Return [X, Y] of the center of cell containing provided text 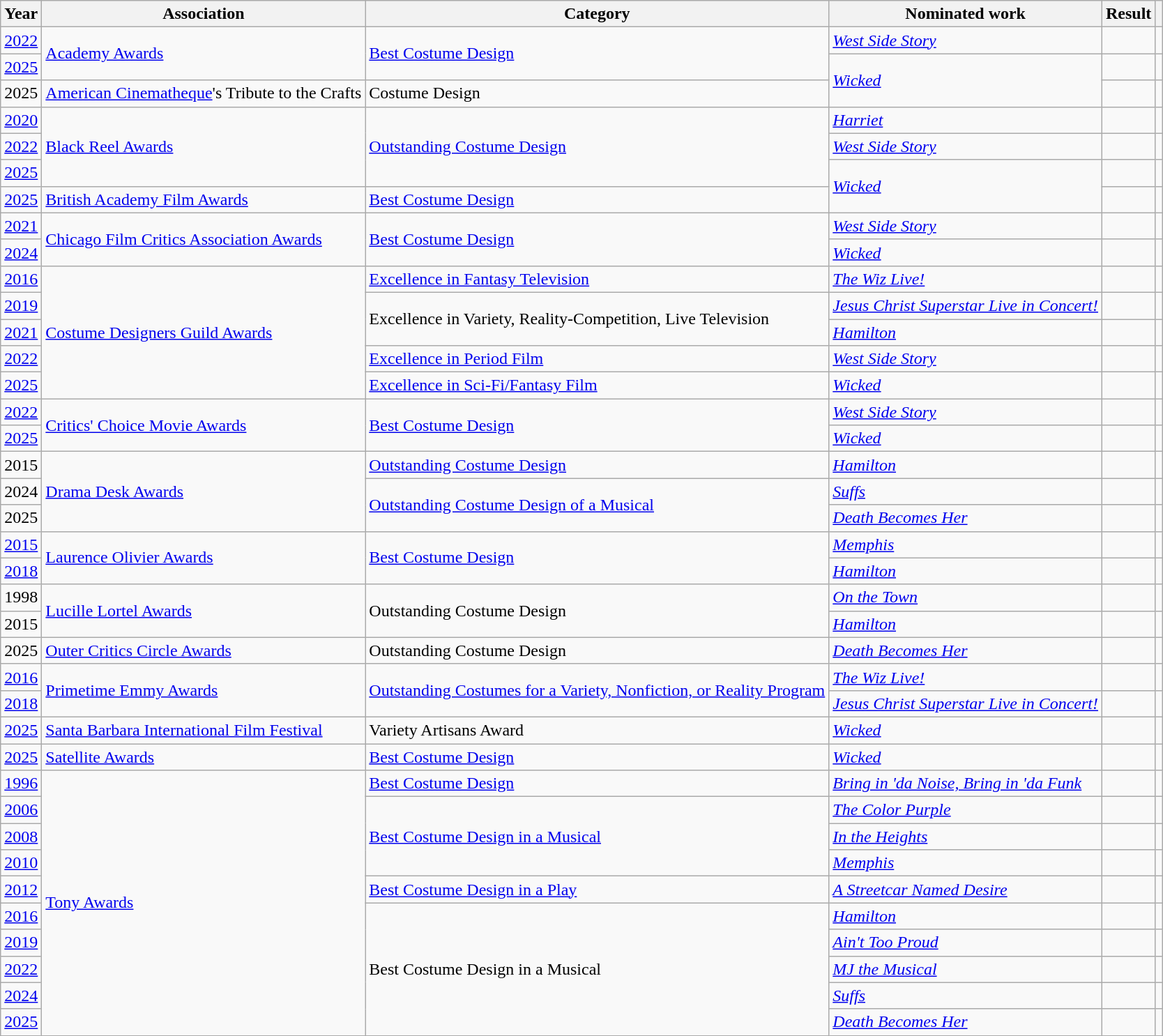
Tony Awards [204, 904]
Santa Barbara International Film Festival [204, 730]
A Streetcar Named Desire [966, 890]
Variety Artisans Award [597, 730]
Excellence in Sci-Fi/Fantasy Film [597, 386]
Chicago Film Critics Association Awards [204, 239]
2006 [21, 810]
Laurence Olivier Awards [204, 558]
Harriet [966, 120]
2020 [21, 120]
In the Heights [966, 837]
Result [1128, 14]
Black Reel Awards [204, 146]
Primetime Emmy Awards [204, 690]
1996 [21, 784]
Costume Design [597, 93]
Lucille Lortel Awards [204, 611]
Year [21, 14]
American Cinematheque's Tribute to the Crafts [204, 93]
Excellence in Period Film [597, 359]
Outer Critics Circle Awards [204, 650]
Satellite Awards [204, 756]
Costume Designers Guild Awards [204, 332]
Nominated work [966, 14]
Association [204, 14]
Outstanding Costume Design of a Musical [597, 505]
Excellence in Variety, Reality-Competition, Live Television [597, 319]
Excellence in Fantasy Television [597, 279]
British Academy Film Awards [204, 199]
Outstanding Costumes for a Variety, Nonfiction, or Reality Program [597, 690]
Category [597, 14]
Ain't Too Proud [966, 943]
Academy Awards [204, 54]
Critics' Choice Movie Awards [204, 425]
Bring in 'da Noise, Bring in 'da Funk [966, 784]
Drama Desk Awards [204, 492]
2008 [21, 837]
MJ the Musical [966, 969]
Best Costume Design in a Play [597, 890]
1998 [21, 597]
2010 [21, 863]
On the Town [966, 597]
The Color Purple [966, 810]
2012 [21, 890]
